Extract the (X, Y) coordinate from the center of the cell holding the provided text.  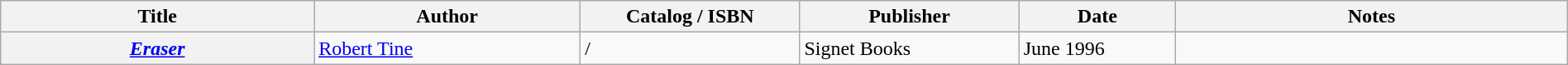
Robert Tine (447, 48)
/ (690, 48)
Notes (1372, 17)
Eraser (157, 48)
Publisher (910, 17)
Signet Books (910, 48)
June 1996 (1097, 48)
Date (1097, 17)
Title (157, 17)
Catalog / ISBN (690, 17)
Author (447, 17)
